Capture the cell that displays the provided text and extract its (x, y) central coordinate. 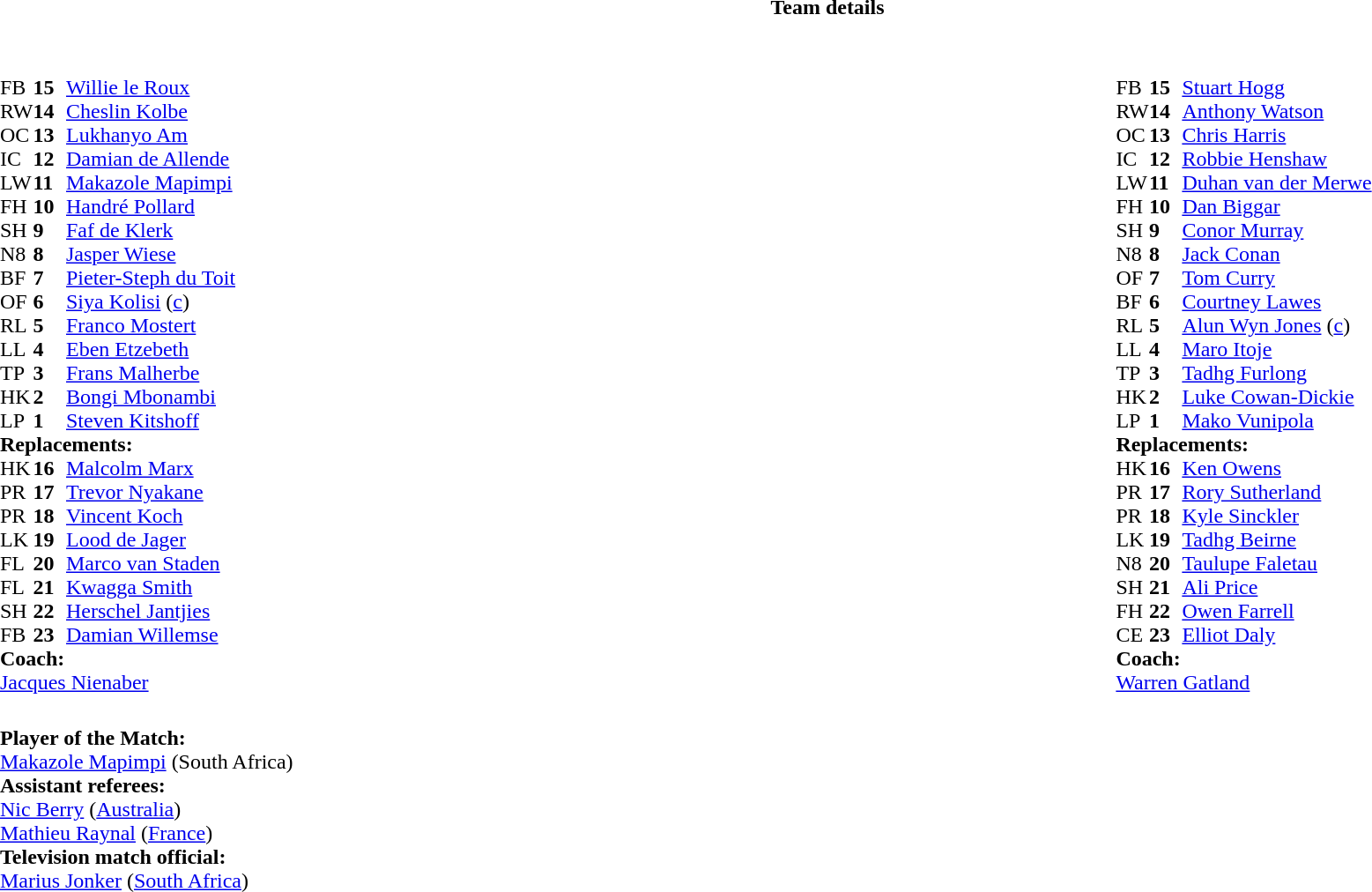
Alun Wyn Jones (c) (1276, 326)
Conor Murray (1276, 231)
Tadhg Beirne (1276, 539)
Franco Mostert (151, 326)
Pieter-Steph du Toit (151, 279)
Steven Kitshoff (151, 421)
Dan Biggar (1276, 206)
Jack Conan (1276, 254)
Ali Price (1276, 587)
Marco van Staden (151, 564)
Herschel Jantjies (151, 612)
Chris Harris (1276, 136)
Frans Malherbe (151, 374)
Jacques Nienaber (118, 682)
Anthony Watson (1276, 111)
Willie le Roux (151, 88)
Damian Willemse (151, 635)
Rory Sutherland (1276, 492)
Kyle Sinckler (1276, 517)
Lukhanyo Am (151, 136)
Tom Curry (1276, 279)
Mako Vunipola (1276, 421)
Elliot Daly (1276, 635)
Makazole Mapimpi (151, 183)
Warren Gatland (1243, 682)
Faf de Klerk (151, 231)
Taulupe Faletau (1276, 564)
Eben Etzebeth (151, 349)
Siya Kolisi (c) (151, 301)
Stuart Hogg (1276, 88)
Jasper Wiese (151, 254)
Damian de Allende (151, 159)
Cheslin Kolbe (151, 111)
Courtney Lawes (1276, 301)
Ken Owens (1276, 469)
Malcolm Marx (151, 469)
Robbie Henshaw (1276, 159)
Trevor Nyakane (151, 492)
Handré Pollard (151, 206)
Maro Itoje (1276, 349)
Vincent Koch (151, 517)
CE (1132, 635)
Lood de Jager (151, 539)
Owen Farrell (1276, 612)
Duhan van der Merwe (1276, 183)
Luke Cowan-Dickie (1276, 397)
Kwagga Smith (151, 587)
Tadhg Furlong (1276, 374)
Bongi Mbonambi (151, 397)
